Return [x, y] of the center of cell containing provided text 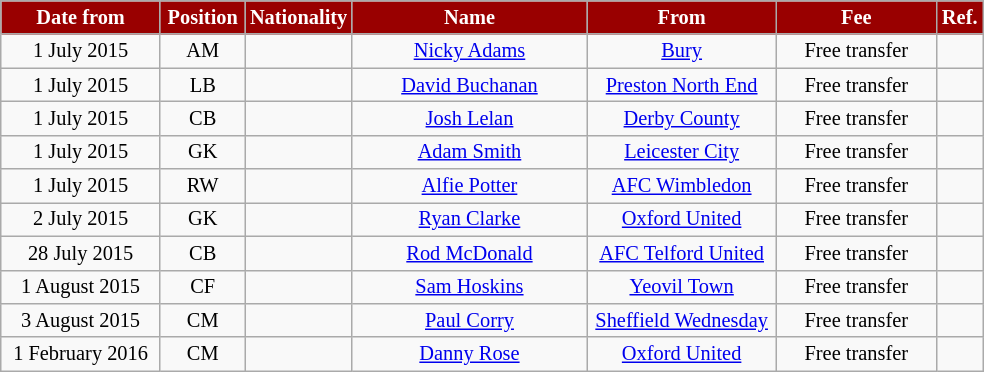
Derby County [682, 118]
Josh Lelan [470, 118]
Nicky Adams [470, 51]
Name [470, 17]
From [682, 17]
Ryan Clarke [470, 219]
RW [202, 186]
Date from [81, 17]
Paul Corry [470, 320]
AM [202, 51]
Danny Rose [470, 354]
AFC Telford United [682, 253]
3 August 2015 [81, 320]
Ref. [960, 17]
1 February 2016 [81, 354]
Nationality [298, 17]
Fee [856, 17]
LB [202, 85]
CF [202, 287]
Sheffield Wednesday [682, 320]
Yeovil Town [682, 287]
Preston North End [682, 85]
2 July 2015 [81, 219]
Position [202, 17]
Bury [682, 51]
Adam Smith [470, 152]
Rod McDonald [470, 253]
Alfie Potter [470, 186]
David Buchanan [470, 85]
1 August 2015 [81, 287]
Sam Hoskins [470, 287]
AFC Wimbledon [682, 186]
Leicester City [682, 152]
28 July 2015 [81, 253]
